For the text-containing cell, return its midpoint in (x, y) coordinate format. 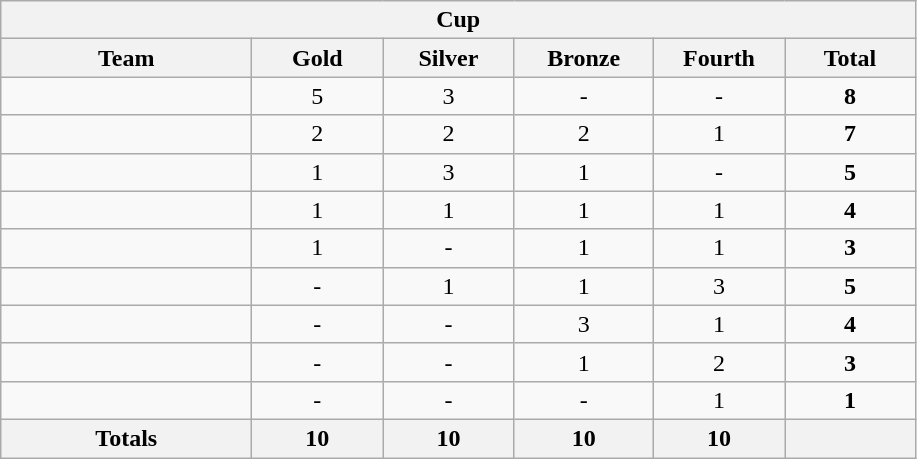
Gold (318, 58)
Fourth (718, 58)
Cup (458, 20)
Silver (448, 58)
Bronze (584, 58)
Team (126, 58)
Total (850, 58)
8 (850, 96)
7 (850, 134)
Totals (126, 438)
